Return [x, y] of the center of cell containing provided text 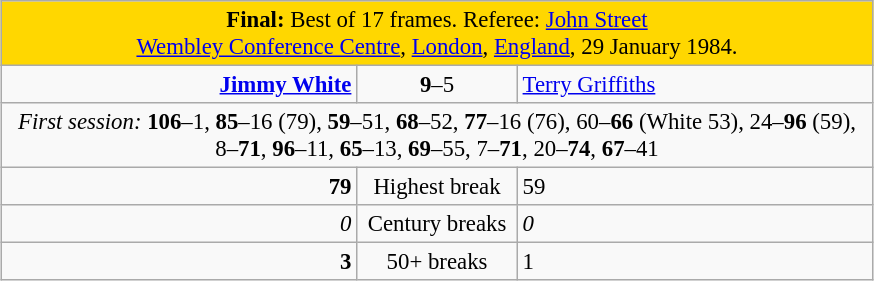
Terry Griffiths [695, 85]
Final: Best of 17 frames. Referee: John StreetWembley Conference Centre, London, England, 29 January 1984. [437, 34]
79 [179, 187]
Century breaks [438, 224]
59 [695, 187]
Jimmy White [179, 85]
Highest break [438, 187]
50+ breaks [438, 262]
9–5 [438, 85]
1 [695, 262]
3 [179, 262]
First session: 106–1, 85–16 (79), 59–51, 68–52, 77–16 (76), 60–66 (White 53), 24–96 (59), 8–71, 96–11, 65–13, 69–55, 7–71, 20–74, 67–41 [437, 136]
